Locate the cell with the specified text and output its [x, y] center coordinate. 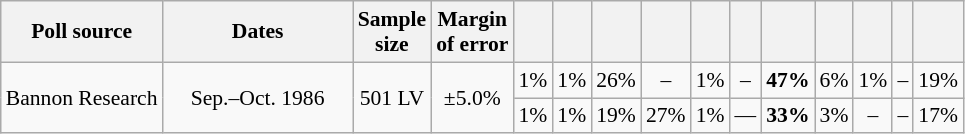
Samplesize [392, 32]
— [746, 116]
Marginof error [472, 32]
33% [788, 116]
Poll source [82, 32]
17% [938, 116]
3% [834, 116]
501 LV [392, 98]
Sep.–Oct. 1986 [258, 98]
Dates [258, 32]
47% [788, 80]
26% [616, 80]
±5.0% [472, 98]
Bannon Research [82, 98]
6% [834, 80]
27% [666, 116]
